Provide the [x, y] coordinate of the cell's center where the given text is located.  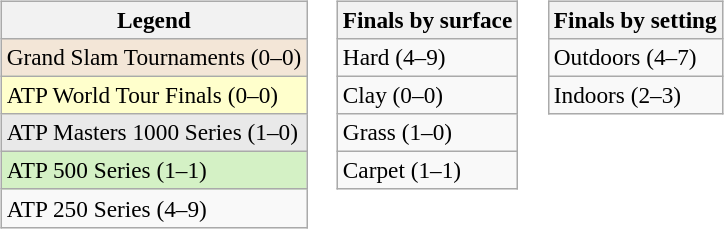
Grand Slam Tournaments (0–0) [154, 57]
Hard (4–9) [427, 57]
Grass (1–0) [427, 133]
Outdoors (4–7) [635, 57]
Indoors (2–3) [635, 95]
ATP World Tour Finals (0–0) [154, 95]
Legend [154, 20]
Finals by setting [635, 20]
ATP 500 Series (1–1) [154, 171]
Clay (0–0) [427, 95]
Finals by surface [427, 20]
ATP 250 Series (4–9) [154, 208]
Carpet (1–1) [427, 171]
ATP Masters 1000 Series (1–0) [154, 133]
